Determine the (x, y) coordinate at the center of the cell enclosing the given text.  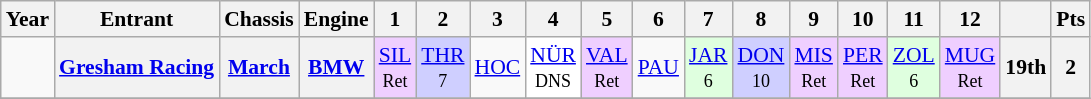
VALRet (607, 68)
PERRet (863, 68)
10 (863, 19)
BMW (336, 68)
11 (914, 19)
JAR6 (708, 68)
MUGRet (970, 68)
19th (1026, 68)
ZOL6 (914, 68)
Chassis (259, 19)
8 (762, 19)
Gresham Racing (136, 68)
DON10 (762, 68)
7 (708, 19)
Year (28, 19)
Engine (336, 19)
4 (553, 19)
3 (498, 19)
6 (658, 19)
PAU (658, 68)
5 (607, 19)
1 (396, 19)
SILRet (396, 68)
Entrant (136, 19)
HOC (498, 68)
MISRet (814, 68)
March (259, 68)
12 (970, 19)
NÜRDNS (553, 68)
THR7 (442, 68)
Pts (1070, 19)
9 (814, 19)
